Determine the (x, y) coordinate at the center of the cell enclosing the given text.  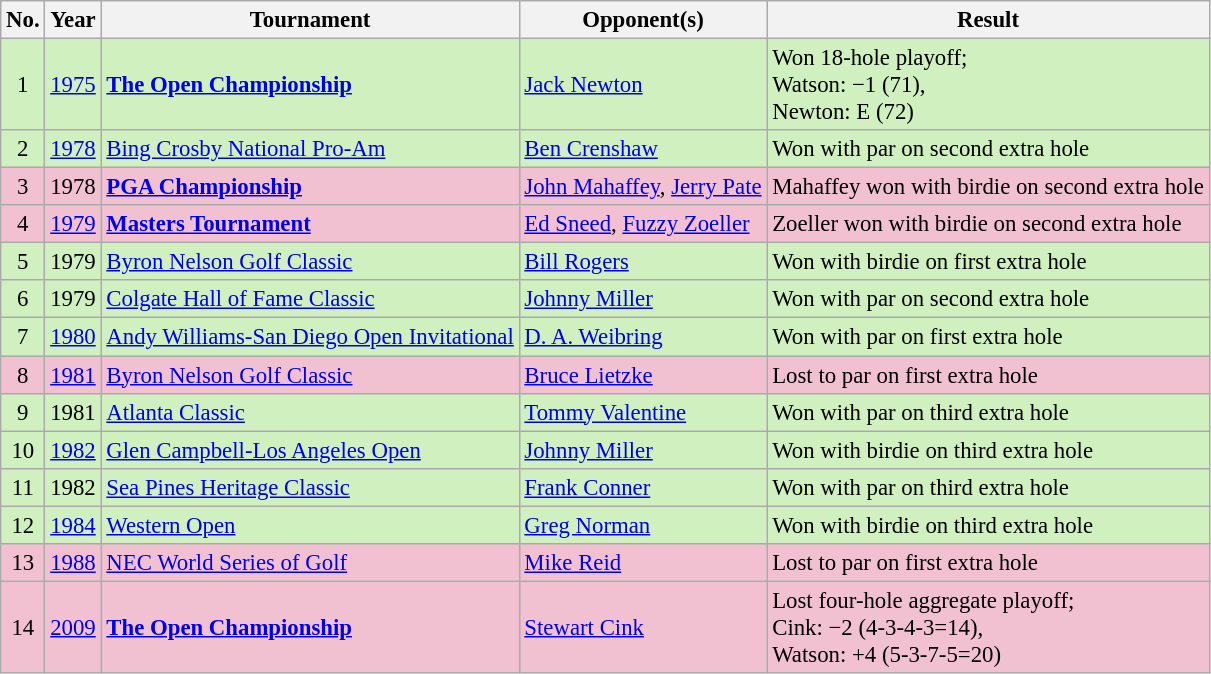
1 (23, 85)
7 (23, 337)
Sea Pines Heritage Classic (310, 487)
14 (23, 627)
Won with par on first extra hole (988, 337)
6 (23, 299)
John Mahaffey, Jerry Pate (643, 187)
Mike Reid (643, 563)
Colgate Hall of Fame Classic (310, 299)
Tournament (310, 20)
D. A. Weibring (643, 337)
4 (23, 224)
Zoeller won with birdie on second extra hole (988, 224)
1984 (73, 525)
10 (23, 450)
5 (23, 262)
Masters Tournament (310, 224)
Stewart Cink (643, 627)
Ben Crenshaw (643, 149)
NEC World Series of Golf (310, 563)
Won 18-hole playoff;Watson: −1 (71),Newton: E (72) (988, 85)
Glen Campbell-Los Angeles Open (310, 450)
Bing Crosby National Pro-Am (310, 149)
Frank Conner (643, 487)
Opponent(s) (643, 20)
Bruce Lietzke (643, 375)
3 (23, 187)
13 (23, 563)
Bill Rogers (643, 262)
Result (988, 20)
9 (23, 412)
Atlanta Classic (310, 412)
Lost four-hole aggregate playoff;Cink: −2 (4-3-4-3=14),Watson: +4 (5-3-7-5=20) (988, 627)
2 (23, 149)
Western Open (310, 525)
8 (23, 375)
Greg Norman (643, 525)
Year (73, 20)
1980 (73, 337)
11 (23, 487)
Andy Williams-San Diego Open Invitational (310, 337)
Mahaffey won with birdie on second extra hole (988, 187)
Jack Newton (643, 85)
1975 (73, 85)
Ed Sneed, Fuzzy Zoeller (643, 224)
No. (23, 20)
12 (23, 525)
1988 (73, 563)
2009 (73, 627)
Tommy Valentine (643, 412)
PGA Championship (310, 187)
Won with birdie on first extra hole (988, 262)
